Extract the [X, Y] coordinate from the center of the cell holding the provided text.  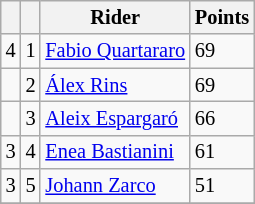
2 [31, 85]
Álex Rins [115, 85]
Rider [115, 17]
51 [222, 186]
66 [222, 118]
5 [31, 186]
Fabio Quartararo [115, 51]
Enea Bastianini [115, 152]
Johann Zarco [115, 186]
1 [31, 51]
Aleix Espargaró [115, 118]
Points [222, 17]
61 [222, 152]
